From the cell containing the given text, extract its center point as (X, Y) coordinate. 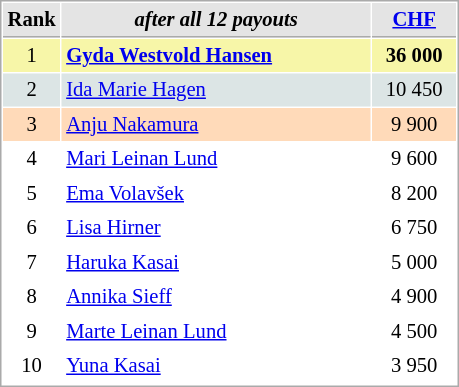
9 900 (414, 124)
36 000 (414, 56)
7 (32, 262)
1 (32, 56)
2 (32, 90)
Ida Marie Hagen (216, 90)
8 (32, 296)
Anju Nakamura (216, 124)
8 200 (414, 194)
CHF (414, 20)
Lisa Hirner (216, 228)
9 600 (414, 158)
Annika Sieff (216, 296)
Haruka Kasai (216, 262)
6 750 (414, 228)
Mari Leinan Lund (216, 158)
Marte Leinan Lund (216, 332)
Rank (32, 20)
10 450 (414, 90)
5 000 (414, 262)
Ema Volavšek (216, 194)
3 950 (414, 366)
5 (32, 194)
9 (32, 332)
6 (32, 228)
4 (32, 158)
Yuna Kasai (216, 366)
4 900 (414, 296)
10 (32, 366)
after all 12 payouts (216, 20)
3 (32, 124)
4 500 (414, 332)
Gyda Westvold Hansen (216, 56)
